Provide the (X, Y) coordinate of the cell's center where the given text is located.  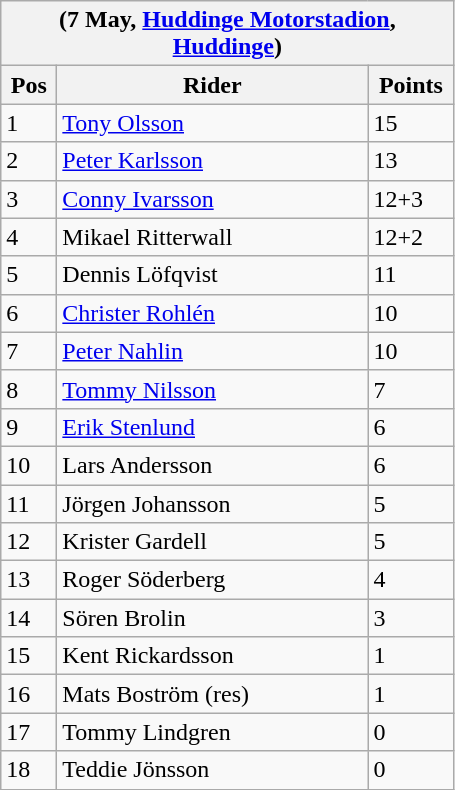
12 (29, 542)
2 (29, 161)
18 (29, 770)
17 (29, 732)
Kent Rickardsson (212, 656)
(7 May, Huddinge Motorstadion, Huddinge) (228, 34)
8 (29, 389)
Roger Söderberg (212, 580)
Tommy Lindgren (212, 732)
Mats Boström (res) (212, 694)
Pos (29, 85)
Conny Ivarsson (212, 199)
Lars Andersson (212, 465)
14 (29, 618)
9 (29, 427)
Teddie Jönsson (212, 770)
Peter Karlsson (212, 161)
Christer Rohlén (212, 313)
12+2 (411, 237)
Mikael Ritterwall (212, 237)
Rider (212, 85)
Erik Stenlund (212, 427)
Krister Gardell (212, 542)
Tony Olsson (212, 123)
Dennis Löfqvist (212, 275)
16 (29, 694)
Tommy Nilsson (212, 389)
Sören Brolin (212, 618)
Points (411, 85)
Peter Nahlin (212, 351)
12+3 (411, 199)
Jörgen Johansson (212, 503)
